Provide the [x, y] coordinate of the cell's center where the given text is located.  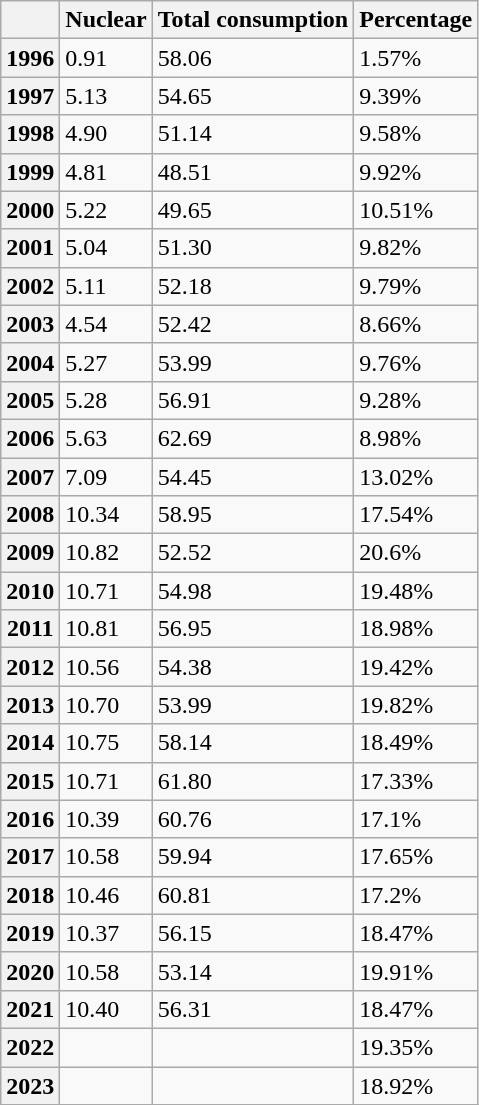
17.65% [416, 857]
2013 [30, 705]
2018 [30, 895]
9.39% [416, 96]
58.95 [253, 515]
2006 [30, 438]
48.51 [253, 172]
2015 [30, 781]
17.54% [416, 515]
2008 [30, 515]
2004 [30, 362]
4.90 [106, 134]
56.95 [253, 629]
2003 [30, 324]
56.15 [253, 933]
5.13 [106, 96]
10.70 [106, 705]
4.54 [106, 324]
1998 [30, 134]
13.02% [416, 477]
2014 [30, 743]
9.28% [416, 400]
2011 [30, 629]
0.91 [106, 58]
10.46 [106, 895]
61.80 [253, 781]
2009 [30, 553]
4.81 [106, 172]
17.2% [416, 895]
51.14 [253, 134]
54.98 [253, 591]
2005 [30, 400]
10.34 [106, 515]
19.42% [416, 667]
17.1% [416, 819]
54.65 [253, 96]
5.27 [106, 362]
19.91% [416, 971]
2017 [30, 857]
52.42 [253, 324]
58.14 [253, 743]
62.69 [253, 438]
60.81 [253, 895]
59.94 [253, 857]
Nuclear [106, 20]
2023 [30, 1085]
7.09 [106, 477]
49.65 [253, 210]
56.31 [253, 1009]
9.82% [416, 248]
17.33% [416, 781]
18.49% [416, 743]
52.52 [253, 553]
5.11 [106, 286]
10.75 [106, 743]
5.63 [106, 438]
2021 [30, 1009]
52.18 [253, 286]
8.98% [416, 438]
60.76 [253, 819]
1.57% [416, 58]
2022 [30, 1047]
1999 [30, 172]
9.58% [416, 134]
2001 [30, 248]
9.92% [416, 172]
2012 [30, 667]
2019 [30, 933]
5.28 [106, 400]
10.51% [416, 210]
54.45 [253, 477]
10.40 [106, 1009]
58.06 [253, 58]
56.91 [253, 400]
2000 [30, 210]
18.98% [416, 629]
Total consumption [253, 20]
10.82 [106, 553]
19.48% [416, 591]
54.38 [253, 667]
9.76% [416, 362]
1997 [30, 96]
53.14 [253, 971]
2007 [30, 477]
5.22 [106, 210]
10.39 [106, 819]
2010 [30, 591]
2002 [30, 286]
10.37 [106, 933]
8.66% [416, 324]
9.79% [416, 286]
10.81 [106, 629]
2016 [30, 819]
1996 [30, 58]
10.56 [106, 667]
19.82% [416, 705]
19.35% [416, 1047]
2020 [30, 971]
20.6% [416, 553]
18.92% [416, 1085]
5.04 [106, 248]
51.30 [253, 248]
Percentage [416, 20]
